Find where the given text appears and provide that cell's center as (X, Y) coordinate. 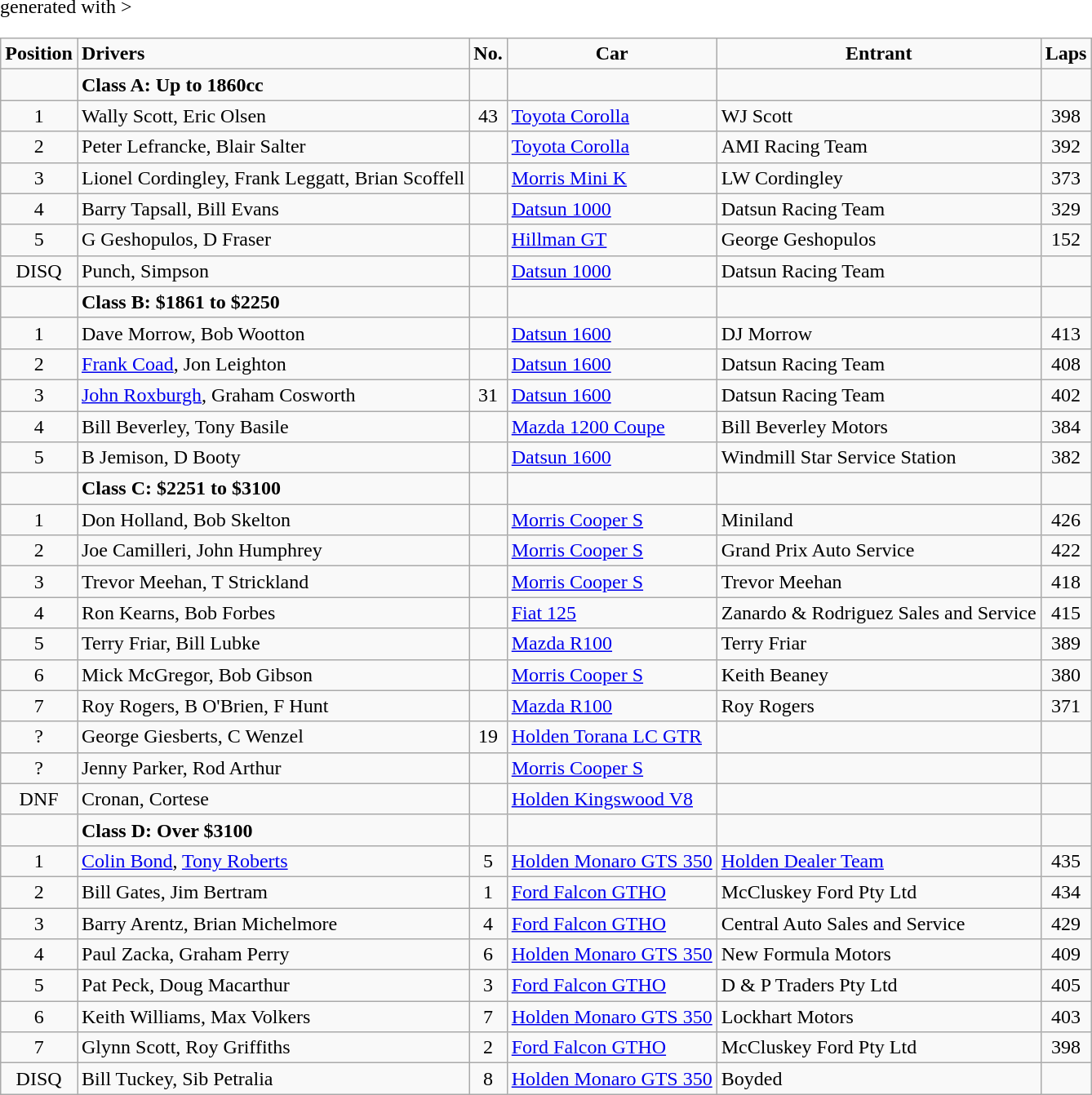
43 (488, 116)
Car (612, 54)
Pat Peck, Doug Macarthur (273, 986)
384 (1066, 427)
Mick McGregor, Bob Gibson (273, 675)
408 (1066, 364)
329 (1066, 209)
405 (1066, 986)
389 (1066, 644)
LW Cordingley (878, 178)
D & P Traders Pty Ltd (878, 986)
George Giesberts, C Wenzel (273, 737)
Roy Rogers (878, 706)
422 (1066, 551)
Bill Beverley Motors (878, 427)
Terry Friar, Bill Lubke (273, 644)
Windmill Star Service Station (878, 458)
Wally Scott, Eric Olsen (273, 116)
Entrant (878, 54)
Barry Arentz, Brian Michelmore (273, 923)
Trevor Meehan, T Strickland (273, 582)
Holden Kingswood V8 (612, 799)
Grand Prix Auto Service (878, 551)
Terry Friar (878, 644)
Glynn Scott, Roy Griffiths (273, 1048)
19 (488, 737)
Bill Beverley, Tony Basile (273, 427)
Holden Torana LC GTR (612, 737)
Bill Tuckey, Sib Petralia (273, 1079)
Roy Rogers, B O'Brien, F Hunt (273, 706)
Laps (1066, 54)
Fiat 125 (612, 613)
152 (1066, 240)
DJ Morrow (878, 333)
402 (1066, 395)
Class C: $2251 to $3100 (273, 489)
Lockhart Motors (878, 1017)
Dave Morrow, Bob Wootton (273, 333)
373 (1066, 178)
382 (1066, 458)
8 (488, 1079)
Ron Kearns, Bob Forbes (273, 613)
Trevor Meehan (878, 582)
Joe Camilleri, John Humphrey (273, 551)
Morris Mini K (612, 178)
Frank Coad, Jon Leighton (273, 364)
AMI Racing Team (878, 147)
George Geshopulos (878, 240)
434 (1066, 892)
Central Auto Sales and Service (878, 923)
Position (39, 54)
409 (1066, 955)
No. (488, 54)
31 (488, 395)
Class A: Up to 1860cc (273, 85)
B Jemison, D Booty (273, 458)
415 (1066, 613)
Colin Bond, Tony Roberts (273, 861)
Holden Dealer Team (878, 861)
403 (1066, 1017)
413 (1066, 333)
Paul Zacka, Graham Perry (273, 955)
Drivers (273, 54)
WJ Scott (878, 116)
429 (1066, 923)
Miniland (878, 520)
John Roxburgh, Graham Cosworth (273, 395)
Zanardo & Rodriguez Sales and Service (878, 613)
Barry Tapsall, Bill Evans (273, 209)
DNF (39, 799)
Punch, Simpson (273, 271)
Keith Beaney (878, 675)
Cronan, Cortese (273, 799)
Peter Lefrancke, Blair Salter (273, 147)
426 (1066, 520)
New Formula Motors (878, 955)
Don Holland, Bob Skelton (273, 520)
371 (1066, 706)
Boyded (878, 1079)
Class D: Over $3100 (273, 830)
435 (1066, 861)
392 (1066, 147)
Bill Gates, Jim Bertram (273, 892)
G Geshopulos, D Fraser (273, 240)
418 (1066, 582)
Class B: $1861 to $2250 (273, 302)
Jenny Parker, Rod Arthur (273, 768)
Hillman GT (612, 240)
Lionel Cordingley, Frank Leggatt, Brian Scoffell (273, 178)
380 (1066, 675)
Keith Williams, Max Volkers (273, 1017)
Mazda 1200 Coupe (612, 427)
